Search for the cell housing the specified text and yield its (X, Y) center coordinate. 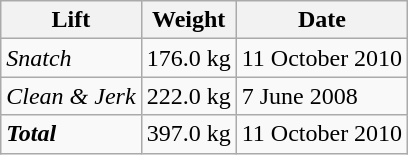
176.0 kg (188, 58)
397.0 kg (188, 134)
Lift (71, 20)
Snatch (71, 58)
Total (71, 134)
Weight (188, 20)
Clean & Jerk (71, 96)
Date (322, 20)
7 June 2008 (322, 96)
222.0 kg (188, 96)
